Output the (x, y) coordinate of the center of the cell containing the given text.  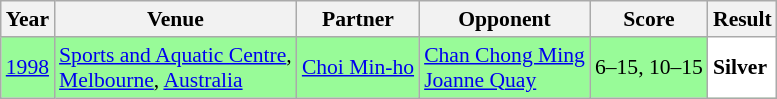
Partner (358, 19)
Silver (742, 68)
1998 (28, 68)
Chan Chong Ming Joanne Quay (504, 68)
Choi Min-ho (358, 68)
Result (742, 19)
Opponent (504, 19)
Year (28, 19)
Sports and Aquatic Centre,Melbourne, Australia (176, 68)
Venue (176, 19)
Score (649, 19)
6–15, 10–15 (649, 68)
